For the text-containing cell, return its midpoint in [x, y] coordinate format. 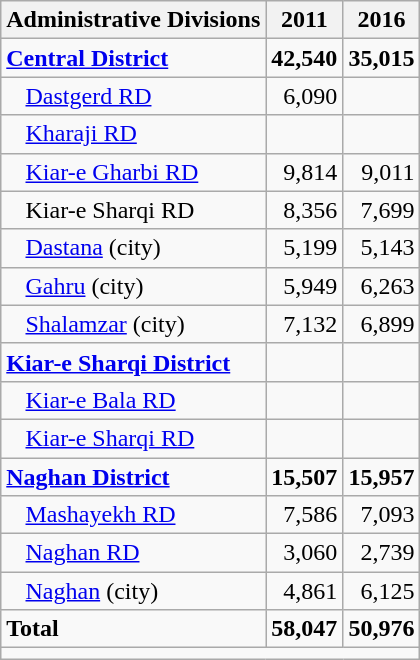
6,125 [382, 591]
Naghan District [134, 477]
50,976 [382, 629]
Kharaji RD [134, 134]
Mashayekh RD [134, 515]
9,011 [382, 172]
Naghan (city) [134, 591]
4,861 [304, 591]
Kiar-e Gharbi RD [134, 172]
Naghan RD [134, 553]
58,047 [304, 629]
Central District [134, 58]
Administrative Divisions [134, 20]
7,132 [304, 324]
2,739 [382, 553]
Dastgerd RD [134, 96]
8,356 [304, 210]
9,814 [304, 172]
15,957 [382, 477]
2011 [304, 20]
3,060 [304, 553]
15,507 [304, 477]
6,090 [304, 96]
2016 [382, 20]
7,093 [382, 515]
Kiar-e Bala RD [134, 400]
5,143 [382, 248]
6,899 [382, 324]
Gahru (city) [134, 286]
Dastana (city) [134, 248]
7,699 [382, 210]
5,949 [304, 286]
5,199 [304, 248]
6,263 [382, 286]
Total [134, 629]
42,540 [304, 58]
35,015 [382, 58]
Kiar-e Sharqi District [134, 362]
7,586 [304, 515]
Shalamzar (city) [134, 324]
